From the cell containing the given text, extract its center point as [x, y] coordinate. 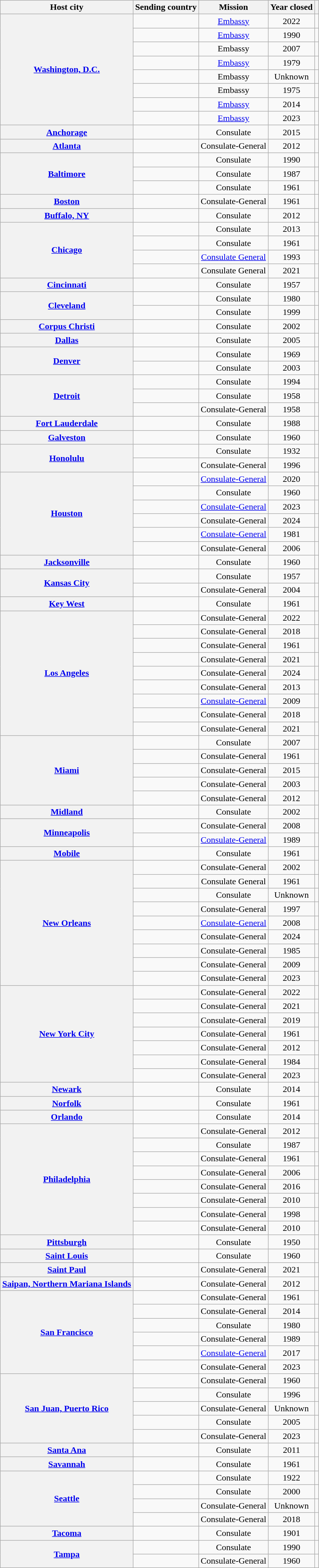
Denver [67, 361]
Newark [67, 1089]
Tampa [67, 1554]
1984 [292, 1062]
Honolulu [67, 458]
2016 [292, 1186]
1950 [292, 1242]
1969 [292, 354]
Orlando [67, 1117]
1932 [292, 451]
Minneapolis [67, 832]
Dallas [67, 340]
Norfolk [67, 1103]
1993 [292, 257]
Baltimore [67, 173]
Key West [67, 604]
Galveston [67, 437]
1998 [292, 1214]
1975 [292, 90]
Mobile [67, 854]
Washington, D.C. [67, 70]
Philadelphia [67, 1179]
Houston [67, 514]
New York City [67, 1034]
San Juan, Puerto Rico [67, 1408]
Saint Paul [67, 1269]
2011 [292, 1450]
Jacksonville [67, 562]
Mission [233, 7]
Chicago [67, 250]
New Orleans [67, 923]
Boston [67, 202]
Corpus Christi [67, 326]
Year closed [292, 7]
1994 [292, 382]
Pittsburgh [67, 1242]
Tacoma [67, 1533]
Santa Ana [67, 1450]
Sending country [166, 7]
Detroit [67, 395]
Saint Louis [67, 1256]
Savannah [67, 1464]
1979 [292, 63]
Kansas City [67, 583]
1999 [292, 312]
1981 [292, 534]
2000 [292, 1491]
Fort Lauderdale [67, 424]
Atlanta [67, 146]
1985 [292, 951]
2017 [292, 1353]
Host city [67, 7]
San Francisco [67, 1332]
Buffalo, NY [67, 215]
1997 [292, 909]
Cleveland [67, 305]
Seattle [67, 1498]
2019 [292, 1020]
Saipan, Northern Mariana Islands [67, 1283]
Cincinnati [67, 285]
1901 [292, 1533]
Anchorage [67, 132]
Midland [67, 812]
2004 [292, 590]
1988 [292, 424]
1922 [292, 1478]
Miami [67, 770]
Los Angeles [67, 674]
2020 [292, 479]
